Output the [X, Y] coordinate of the center of the cell containing the given text.  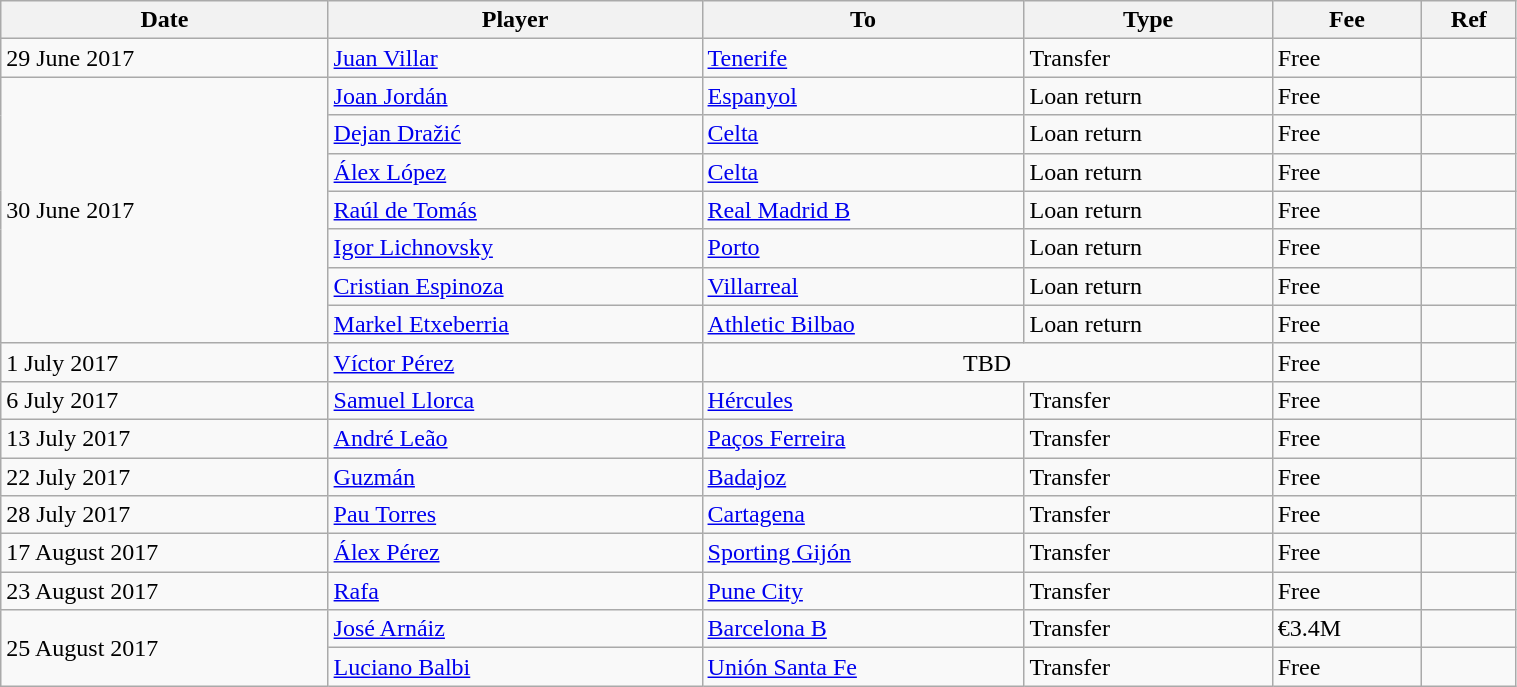
13 July 2017 [164, 438]
Álex López [515, 172]
Cristian Espinoza [515, 286]
22 July 2017 [164, 477]
28 July 2017 [164, 515]
Guzmán [515, 477]
23 August 2017 [164, 591]
Ref [1469, 20]
Sporting Gijón [863, 553]
Samuel Llorca [515, 400]
Paços Ferreira [863, 438]
Raúl de Tomás [515, 210]
1 July 2017 [164, 362]
Badajoz [863, 477]
€3.4M [1346, 629]
Fee [1346, 20]
To [863, 20]
José Arnáiz [515, 629]
Igor Lichnovsky [515, 248]
Cartagena [863, 515]
Villarreal [863, 286]
Date [164, 20]
Juan Villar [515, 58]
Player [515, 20]
Real Madrid B [863, 210]
Unión Santa Fe [863, 667]
29 June 2017 [164, 58]
André Leão [515, 438]
Álex Pérez [515, 553]
25 August 2017 [164, 648]
Joan Jordán [515, 96]
Dejan Dražić [515, 134]
Type [1148, 20]
Markel Etxeberria [515, 324]
Barcelona B [863, 629]
Luciano Balbi [515, 667]
Víctor Pérez [515, 362]
Porto [863, 248]
6 July 2017 [164, 400]
Pune City [863, 591]
TBD [987, 362]
Athletic Bilbao [863, 324]
Rafa [515, 591]
Hércules [863, 400]
30 June 2017 [164, 210]
Pau Torres [515, 515]
17 August 2017 [164, 553]
Espanyol [863, 96]
Tenerife [863, 58]
